Provide the [X, Y] coordinate of the cell's center where the given text is located.  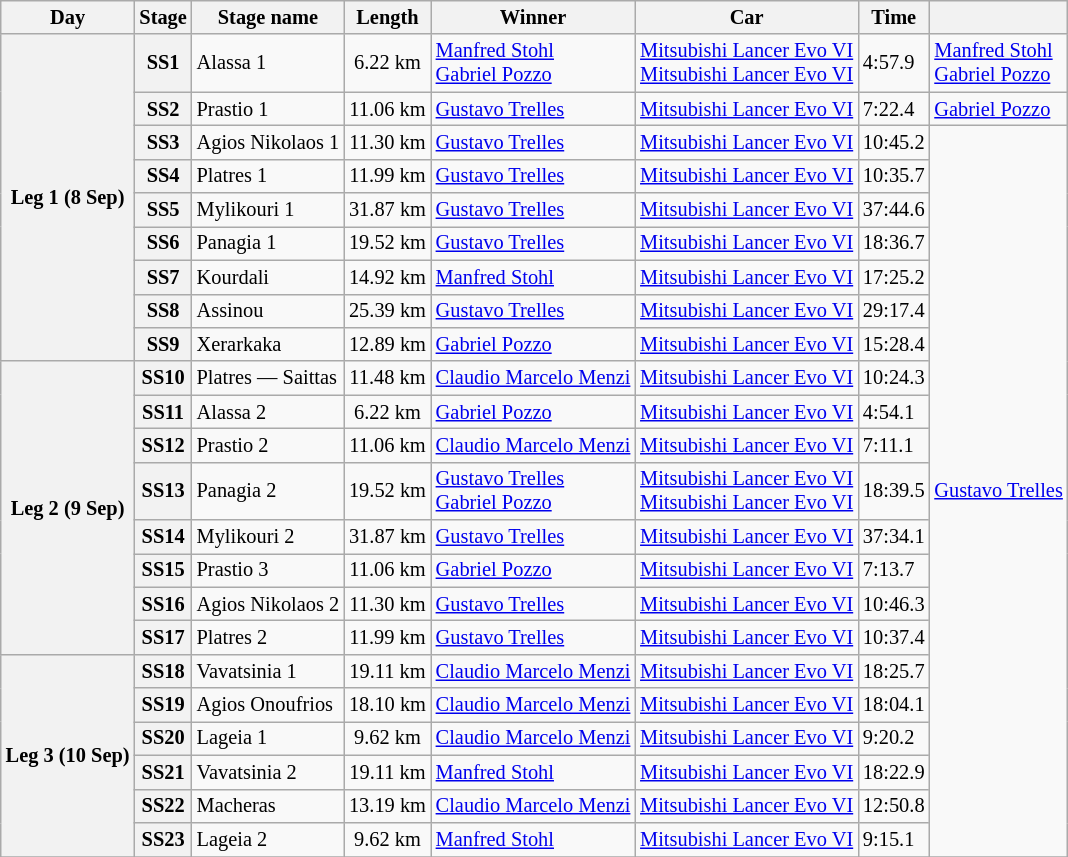
12:50.8 [894, 806]
37:34.1 [894, 537]
18:04.1 [894, 705]
SS19 [162, 705]
10:46.3 [894, 604]
17:25.2 [894, 277]
Leg 3 (10 Sep) [68, 755]
Mylikouri 1 [268, 210]
Length [388, 17]
9:20.2 [894, 738]
15:28.4 [894, 344]
SS1 [162, 63]
18.10 km [388, 705]
SS15 [162, 570]
Stage [162, 17]
Vavatsinia 1 [268, 671]
Prastio 3 [268, 570]
Agios Nikolaos 2 [268, 604]
SS17 [162, 637]
Kourdali [268, 277]
SS6 [162, 243]
25.39 km [388, 311]
18:25.7 [894, 671]
SS13 [162, 491]
Platres 1 [268, 176]
Leg 2 (9 Sep) [68, 508]
10:24.3 [894, 378]
Stage name [268, 17]
Platres 2 [268, 637]
SS3 [162, 142]
Panagia 1 [268, 243]
Lageia 2 [268, 839]
Gustavo Trelles Gabriel Pozzo [533, 491]
Agios Nikolaos 1 [268, 142]
Vavatsinia 2 [268, 772]
4:54.1 [894, 412]
18:39.5 [894, 491]
7:22.4 [894, 109]
Car [746, 17]
13.19 km [388, 806]
Alassa 2 [268, 412]
Winner [533, 17]
SS16 [162, 604]
SS12 [162, 445]
11.48 km [388, 378]
29:17.4 [894, 311]
18:36.7 [894, 243]
Day [68, 17]
Macheras [268, 806]
SS2 [162, 109]
Time [894, 17]
10:45.2 [894, 142]
37:44.6 [894, 210]
SS7 [162, 277]
Platres — Saittas [268, 378]
Panagia 2 [268, 491]
Leg 1 (8 Sep) [68, 198]
SS22 [162, 806]
Prastio 2 [268, 445]
SS5 [162, 210]
Lageia 1 [268, 738]
SS21 [162, 772]
SS4 [162, 176]
Mylikouri 2 [268, 537]
SS9 [162, 344]
9:15.1 [894, 839]
4:57.9 [894, 63]
12.89 km [388, 344]
SS11 [162, 412]
SS8 [162, 311]
14.92 km [388, 277]
SS18 [162, 671]
7:11.1 [894, 445]
SS20 [162, 738]
10:35.7 [894, 176]
Prastio 1 [268, 109]
Alassa 1 [268, 63]
SS10 [162, 378]
SS14 [162, 537]
10:37.4 [894, 637]
SS23 [162, 839]
7:13.7 [894, 570]
Assinou [268, 311]
Agios Onoufrios [268, 705]
18:22.9 [894, 772]
Xerarkaka [268, 344]
